Pinpoint the cell where the given text exists, returning its [x, y] midpoint coordinate. 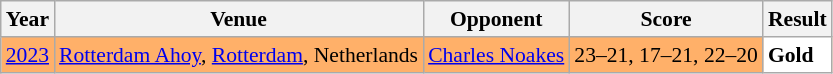
Opponent [496, 19]
Charles Noakes [496, 55]
23–21, 17–21, 22–20 [666, 55]
Venue [238, 19]
Score [666, 19]
Year [28, 19]
2023 [28, 55]
Gold [798, 55]
Rotterdam Ahoy, Rotterdam, Netherlands [238, 55]
Result [798, 19]
